Output the [X, Y] coordinate of the center of the cell containing the given text.  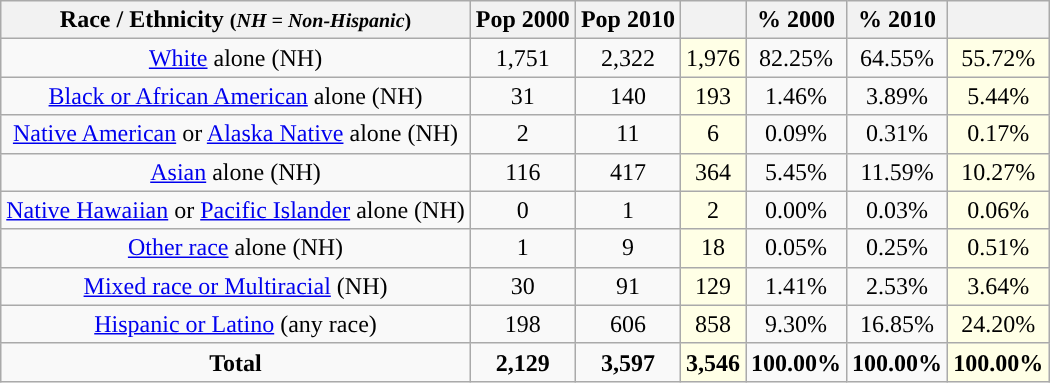
White alone (NH) [236, 58]
Other race alone (NH) [236, 248]
0 [522, 210]
2,322 [628, 58]
0.06% [998, 210]
5.44% [998, 96]
1,751 [522, 58]
0.03% [898, 210]
64.55% [898, 58]
1,976 [712, 58]
2,129 [522, 362]
0.09% [796, 134]
0.31% [898, 134]
116 [522, 172]
82.25% [796, 58]
31 [522, 96]
2.53% [898, 286]
5.45% [796, 172]
Asian alone (NH) [236, 172]
3,597 [628, 362]
Native American or Alaska Native alone (NH) [236, 134]
Black or African American alone (NH) [236, 96]
Race / Ethnicity (NH = Non-Hispanic) [236, 20]
Pop 2010 [628, 20]
0.51% [998, 248]
140 [628, 96]
11.59% [898, 172]
Mixed race or Multiracial (NH) [236, 286]
16.85% [898, 324]
3,546 [712, 362]
% 2010 [898, 20]
30 [522, 286]
9 [628, 248]
18 [712, 248]
9.30% [796, 324]
Total [236, 362]
Pop 2000 [522, 20]
% 2000 [796, 20]
0.00% [796, 210]
0.25% [898, 248]
Native Hawaiian or Pacific Islander alone (NH) [236, 210]
6 [712, 134]
364 [712, 172]
0.17% [998, 134]
1.46% [796, 96]
0.05% [796, 248]
55.72% [998, 58]
1.41% [796, 286]
193 [712, 96]
606 [628, 324]
11 [628, 134]
417 [628, 172]
858 [712, 324]
3.64% [998, 286]
24.20% [998, 324]
Hispanic or Latino (any race) [236, 324]
3.89% [898, 96]
129 [712, 286]
198 [522, 324]
91 [628, 286]
10.27% [998, 172]
